Identify which cell holds the provided text, then report its [x, y] central coordinate. 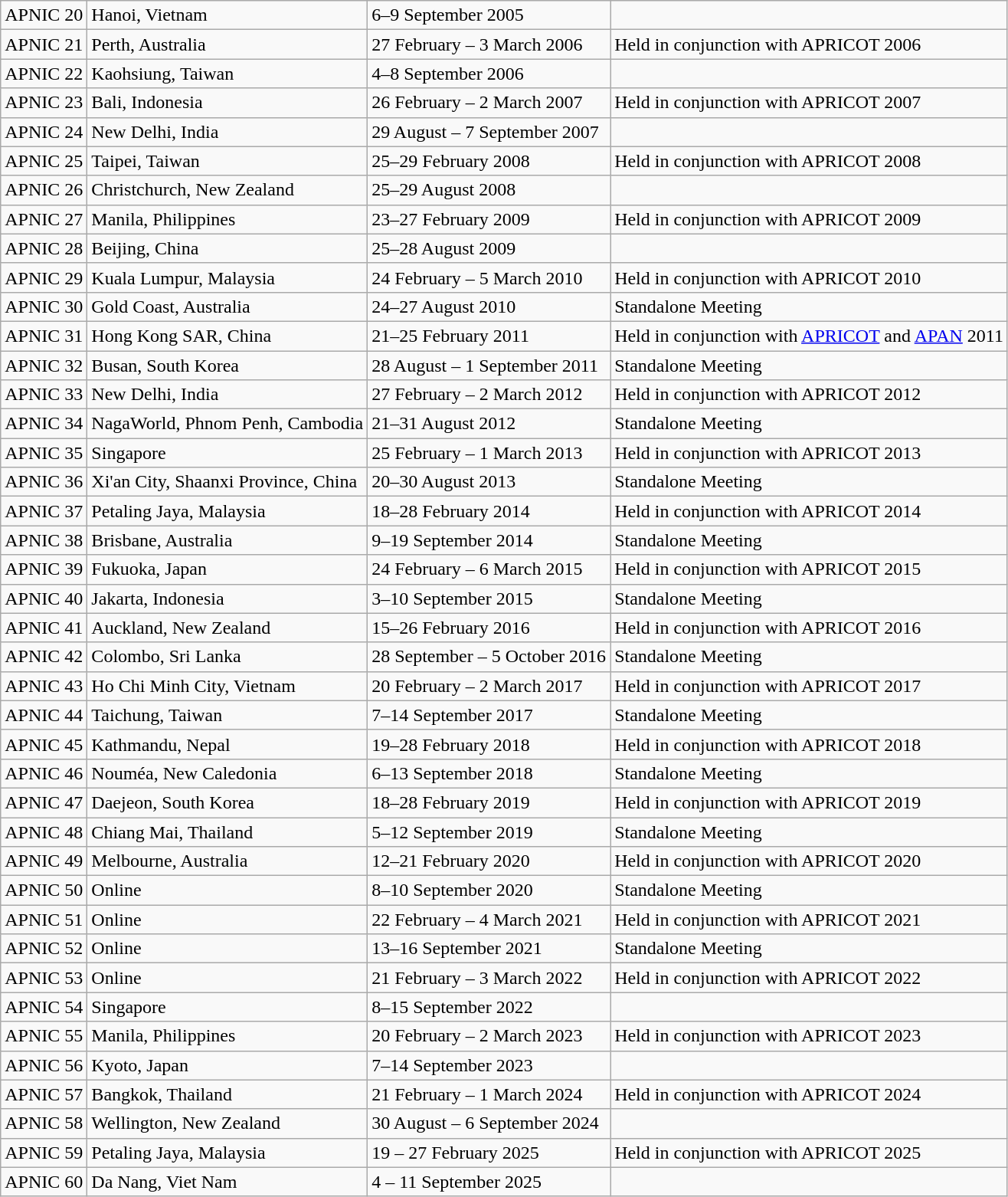
APNIC 58 [44, 1123]
APNIC 60 [44, 1182]
30 August – 6 September 2024 [489, 1123]
APNIC 29 [44, 277]
Kuala Lumpur, Malaysia [227, 277]
Bali, Indonesia [227, 103]
4 – 11 September 2025 [489, 1182]
Chiang Mai, Thailand [227, 831]
21 February – 1 March 2024 [489, 1094]
Held in conjunction with APRICOT 2008 [809, 161]
APNIC 30 [44, 307]
21–31 August 2012 [489, 424]
APNIC 40 [44, 598]
Held in conjunction with APRICOT 2024 [809, 1094]
Ho Chi Minh City, Vietnam [227, 686]
APNIC 54 [44, 1007]
28 September – 5 October 2016 [489, 657]
Held in conjunction with APRICOT 2009 [809, 219]
5–12 September 2019 [489, 831]
3–10 September 2015 [489, 598]
Held in conjunction with APRICOT 2017 [809, 686]
APNIC 28 [44, 248]
APNIC 56 [44, 1065]
25–29 February 2008 [489, 161]
APNIC 31 [44, 336]
APNIC 42 [44, 657]
25 February – 1 March 2013 [489, 453]
29 August – 7 September 2007 [489, 132]
Held in conjunction with APRICOT 2021 [809, 920]
APNIC 55 [44, 1036]
18–28 February 2014 [489, 511]
APNIC 51 [44, 920]
Held in conjunction with APRICOT 2010 [809, 277]
Held in conjunction with APRICOT 2019 [809, 802]
Held in conjunction with APRICOT 2012 [809, 395]
Wellington, New Zealand [227, 1123]
APNIC 44 [44, 715]
24–27 August 2010 [489, 307]
NagaWorld, Phnom Penh, Cambodia [227, 424]
18–28 February 2019 [489, 802]
Held in conjunction with APRICOT 2023 [809, 1036]
Taichung, Taiwan [227, 715]
APNIC 21 [44, 44]
22 February – 4 March 2021 [489, 920]
27 February – 2 March 2012 [489, 395]
APNIC 50 [44, 890]
7–14 September 2023 [489, 1065]
Held in conjunction with APRICOT and APAN 2011 [809, 336]
Taipei, Taiwan [227, 161]
APNIC 53 [44, 978]
23–27 February 2009 [489, 219]
21 February – 3 March 2022 [489, 978]
Beijing, China [227, 248]
APNIC 37 [44, 511]
6–13 September 2018 [489, 773]
Held in conjunction with APRICOT 2014 [809, 511]
APNIC 24 [44, 132]
Christchurch, New Zealand [227, 190]
Held in conjunction with APRICOT 2018 [809, 744]
APNIC 49 [44, 861]
28 August – 1 September 2011 [489, 366]
12–21 February 2020 [489, 861]
APNIC 57 [44, 1094]
APNIC 25 [44, 161]
Held in conjunction with APRICOT 2016 [809, 628]
26 February – 2 March 2007 [489, 103]
Held in conjunction with APRICOT 2020 [809, 861]
24 February – 6 March 2015 [489, 569]
Auckland, New Zealand [227, 628]
Kathmandu, Nepal [227, 744]
Nouméa, New Caledonia [227, 773]
Held in conjunction with APRICOT 2013 [809, 453]
Jakarta, Indonesia [227, 598]
APNIC 45 [44, 744]
APNIC 32 [44, 366]
APNIC 38 [44, 540]
Hong Kong SAR, China [227, 336]
7–14 September 2017 [489, 715]
APNIC 27 [44, 219]
21–25 February 2011 [489, 336]
20–30 August 2013 [489, 482]
Held in conjunction with APRICOT 2022 [809, 978]
Daejeon, South Korea [227, 802]
19 – 27 February 2025 [489, 1153]
APNIC 47 [44, 802]
Kaohsiung, Taiwan [227, 74]
27 February – 3 March 2006 [489, 44]
APNIC 59 [44, 1153]
8–10 September 2020 [489, 890]
4–8 September 2006 [489, 74]
Melbourne, Australia [227, 861]
Held in conjunction with APRICOT 2015 [809, 569]
6–9 September 2005 [489, 15]
20 February – 2 March 2023 [489, 1036]
Xi'an City, Shaanxi Province, China [227, 482]
Colombo, Sri Lanka [227, 657]
Gold Coast, Australia [227, 307]
25–29 August 2008 [489, 190]
APNIC 39 [44, 569]
Busan, South Korea [227, 366]
Held in conjunction with APRICOT 2025 [809, 1153]
APNIC 22 [44, 74]
APNIC 43 [44, 686]
Perth, Australia [227, 44]
Fukuoka, Japan [227, 569]
25–28 August 2009 [489, 248]
APNIC 26 [44, 190]
Held in conjunction with APRICOT 2007 [809, 103]
Held in conjunction with APRICOT 2006 [809, 44]
Kyoto, Japan [227, 1065]
Hanoi, Vietnam [227, 15]
APNIC 35 [44, 453]
APNIC 46 [44, 773]
Da Nang, Viet Nam [227, 1182]
APNIC 20 [44, 15]
Bangkok, Thailand [227, 1094]
20 February – 2 March 2017 [489, 686]
APNIC 52 [44, 949]
Brisbane, Australia [227, 540]
24 February – 5 March 2010 [489, 277]
8–15 September 2022 [489, 1007]
APNIC 48 [44, 831]
19–28 February 2018 [489, 744]
APNIC 36 [44, 482]
9–19 September 2014 [489, 540]
APNIC 33 [44, 395]
15–26 February 2016 [489, 628]
13–16 September 2021 [489, 949]
APNIC 23 [44, 103]
APNIC 41 [44, 628]
APNIC 34 [44, 424]
